Search for the cell housing the specified text and yield its (x, y) center coordinate. 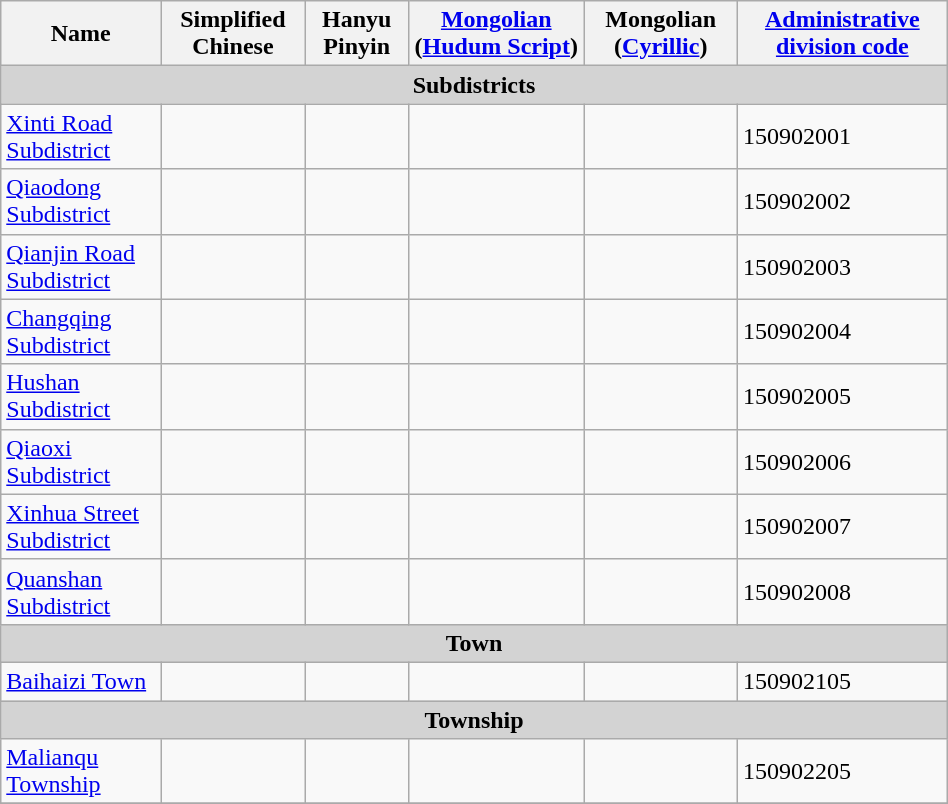
150902001 (842, 136)
Subdistricts (474, 85)
150902105 (842, 681)
150902005 (842, 396)
Hushan Subdistrict (81, 396)
Mongolian (Cyrillic) (660, 34)
Name (81, 34)
Township (474, 719)
Qiaoxi Subdistrict (81, 462)
Baihaizi Town (81, 681)
150902004 (842, 332)
150902205 (842, 772)
Xinti Road Subdistrict (81, 136)
Malianqu Township (81, 772)
Qianjin Road Subdistrict (81, 266)
150902007 (842, 526)
Qiaodong Subdistrict (81, 202)
150902002 (842, 202)
Hanyu Pinyin (357, 34)
Quanshan Subdistrict (81, 592)
Mongolian (Hudum Script) (496, 34)
Simplified Chinese (233, 34)
150902003 (842, 266)
Town (474, 643)
Administrative division code (842, 34)
150902008 (842, 592)
Xinhua Street Subdistrict (81, 526)
150902006 (842, 462)
Changqing Subdistrict (81, 332)
